Identify which cell holds the provided text, then report its (x, y) central coordinate. 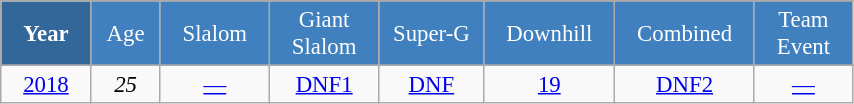
GiantSlalom (324, 34)
DNF (432, 85)
25 (126, 85)
Combined (685, 34)
Age (126, 34)
DNF1 (324, 85)
Downhill (550, 34)
19 (550, 85)
Super-G (432, 34)
Team Event (803, 34)
2018 (46, 85)
Year (46, 34)
DNF2 (685, 85)
Slalom (214, 34)
